Return the (X, Y) coordinate for the center point of the cell that contains the specified text.  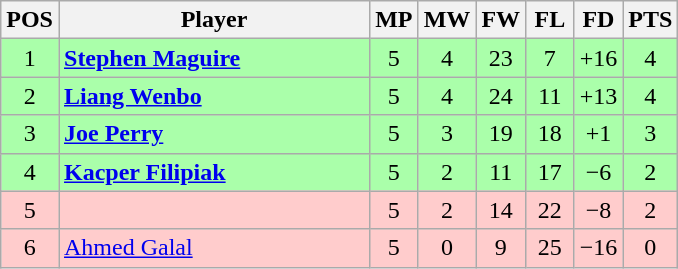
Ahmed Galal (214, 248)
14 (501, 210)
−8 (598, 210)
Liang Wenbo (214, 96)
POS (30, 20)
18 (550, 134)
FD (598, 20)
1 (30, 58)
19 (501, 134)
MP (394, 20)
MW (447, 20)
17 (550, 172)
+16 (598, 58)
FL (550, 20)
7 (550, 58)
Player (214, 20)
FW (501, 20)
9 (501, 248)
+1 (598, 134)
−6 (598, 172)
+13 (598, 96)
6 (30, 248)
Kacper Filipiak (214, 172)
24 (501, 96)
Joe Perry (214, 134)
23 (501, 58)
Stephen Maguire (214, 58)
25 (550, 248)
−16 (598, 248)
PTS (650, 20)
22 (550, 210)
